Find where the given text appears and provide that cell's center as [x, y] coordinate. 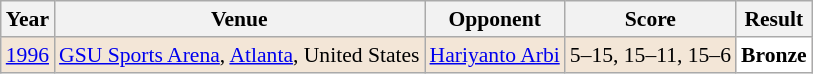
GSU Sports Arena, Atlanta, United States [239, 55]
Year [28, 19]
Result [774, 19]
1996 [28, 55]
Hariyanto Arbi [495, 55]
5–15, 15–11, 15–6 [650, 55]
Score [650, 19]
Venue [239, 19]
Opponent [495, 19]
Bronze [774, 55]
